Search for the cell housing the specified text and yield its (X, Y) center coordinate. 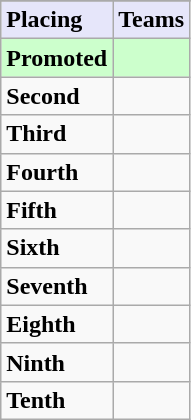
Fifth (57, 210)
Tenth (57, 400)
Ninth (57, 362)
Seventh (57, 286)
Second (57, 96)
Teams (152, 20)
Sixth (57, 248)
Placing (57, 20)
Fourth (57, 172)
Third (57, 134)
Promoted (57, 58)
Eighth (57, 324)
